Output the [X, Y] coordinate of the center of the cell containing the given text.  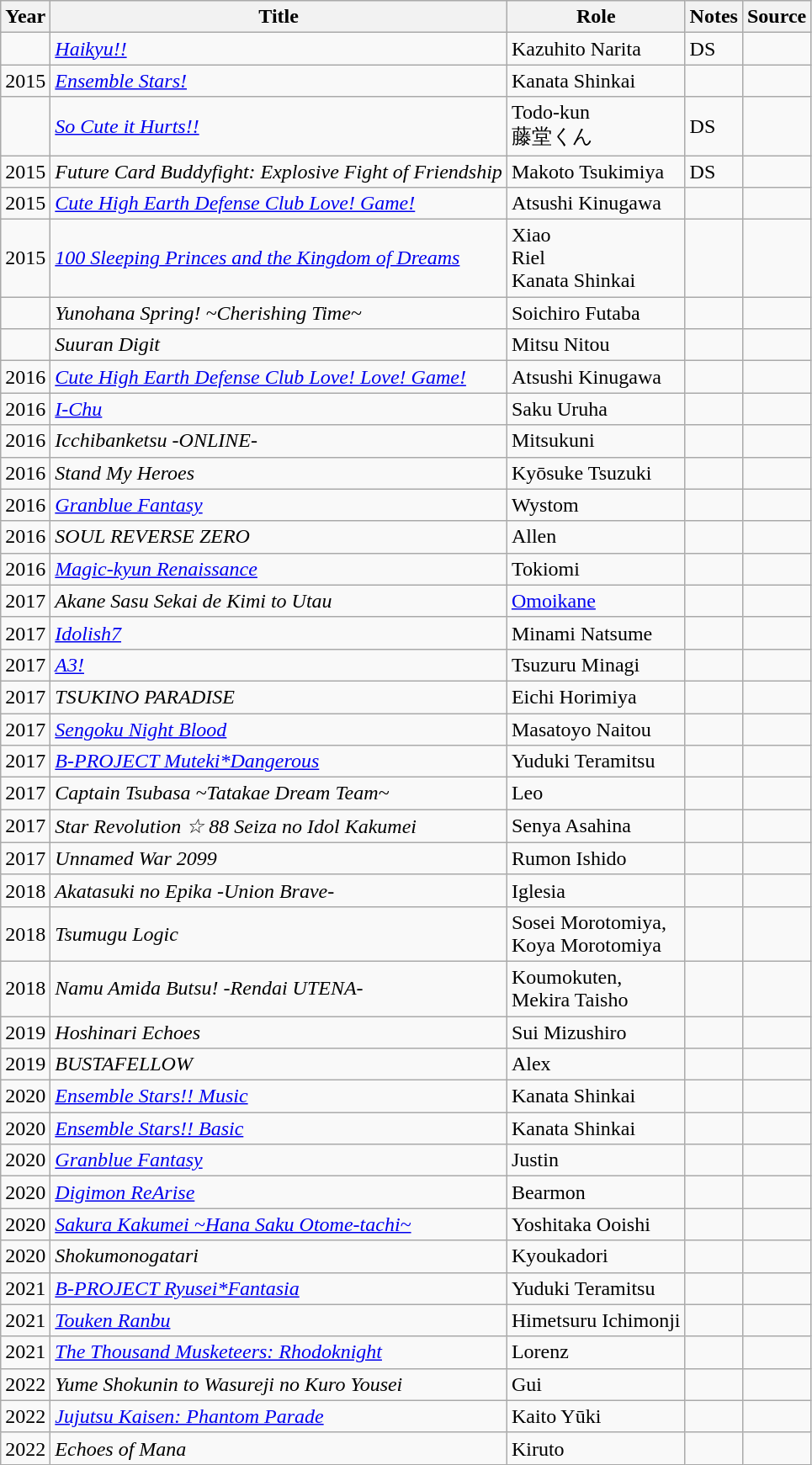
Sengoku Night Blood [279, 730]
Akatasuki no Epika -Union Brave- [279, 890]
The Thousand Musketeers: Rhodoknight [279, 1352]
Tokiomi [596, 569]
Captain Tsubasa ~Tatakae Dream Team~ [279, 794]
Bearmon [596, 1192]
Justin [596, 1160]
Sakura Kakumei ~Hana Saku Otome-tachi~ [279, 1224]
Title [279, 17]
Cute High Earth Defense Club Love! Game! [279, 204]
Ensemble Stars!! Basic [279, 1128]
Himetsuru Ichimonji [596, 1320]
Rumon Ishido [596, 858]
Kaito Yūki [596, 1416]
So Cute it Hurts!! [279, 126]
Kazuhito Narita [596, 49]
Omoikane [596, 601]
Haikyu!! [279, 49]
Akane Sasu Sekai de Kimi to Utau [279, 601]
Suuran Digit [279, 345]
Kyōsuke Tsuzuki [596, 473]
Yoshitaka Ooishi [596, 1224]
B-PROJECT Muteki*Dangerous [279, 762]
Senya Asahina [596, 826]
Mitsukuni [596, 441]
Sosei Morotomiya,Koya Morotomiya [596, 934]
XiaoRielKanata Shinkai [596, 258]
Echoes of Mana [279, 1448]
100 Sleeping Princes and the Kingdom of Dreams [279, 258]
Leo [596, 794]
Unnamed War 2099 [279, 858]
Hoshinari Echoes [279, 1032]
Todo-kun藤堂くん [596, 126]
Soichiro Futaba [596, 313]
Shokumonogatari [279, 1256]
Koumokuten,Mekira Taisho [596, 988]
Sui Mizushiro [596, 1032]
B-PROJECT Ryusei*Fantasia [279, 1288]
Gui [596, 1384]
Magic-kyun Renaissance [279, 569]
Star Revolution ☆ 88 Seiza no Idol Kakumei [279, 826]
Jujutsu Kaisen: Phantom Parade [279, 1416]
Allen [596, 537]
Minami Natsume [596, 633]
Ensemble Stars! [279, 81]
Touken Ranbu [279, 1320]
Idolish7 [279, 633]
Makoto Tsukimiya [596, 171]
Yume Shokunin to Wasureji no Kuro Yousei [279, 1384]
Wystom [596, 505]
Ensemble Stars!! Music [279, 1096]
Masatoyo Naitou [596, 730]
Iglesia [596, 890]
Digimon ReArise [279, 1192]
SOUL REVERSE ZERO [279, 537]
Yunohana Spring! ~Cherishing Time~ [279, 313]
Future Card Buddyfight: Explosive Fight of Friendship [279, 171]
A3! [279, 665]
Year [25, 17]
Saku Uruha [596, 409]
Kyoukadori [596, 1256]
Tsuzuru Minagi [596, 665]
Namu Amida Butsu! -Rendai UTENA- [279, 988]
TSUKINO PARADISE [279, 697]
Icchibanketsu -ONLINE- [279, 441]
Tsumugu Logic [279, 934]
I-Chu [279, 409]
Cute High Earth Defense Club Love! Love! Game! [279, 377]
Mitsu Nitou [596, 345]
Source [776, 17]
Lorenz [596, 1352]
Notes [714, 17]
Eichi Horimiya [596, 697]
Alex [596, 1064]
BUSTAFELLOW [279, 1064]
Role [596, 17]
Stand My Heroes [279, 473]
Kiruto [596, 1448]
